Locate the cell with the specified text and output its (X, Y) center coordinate. 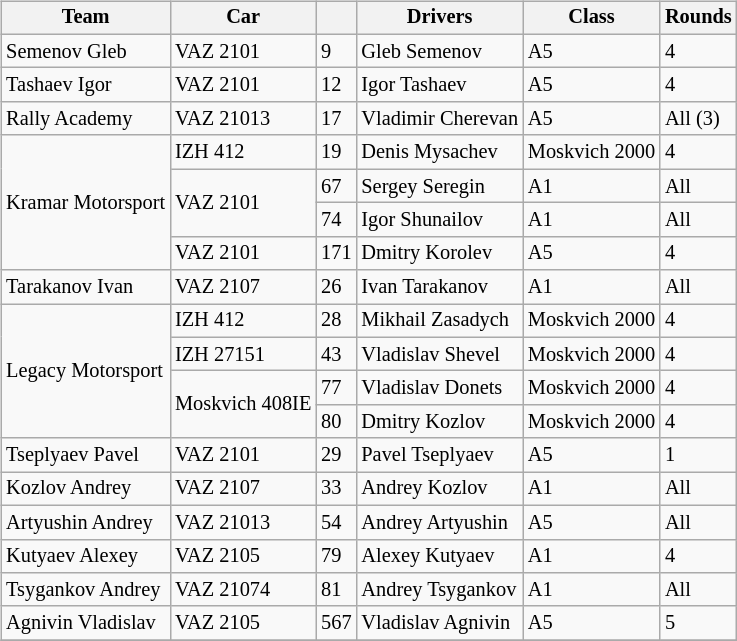
80 (336, 422)
Andrey Artyushin (439, 522)
Semenov Gleb (86, 51)
12 (336, 85)
Dmitry Kozlov (439, 422)
81 (336, 590)
Igor Shunailov (439, 220)
28 (336, 321)
Tarakanov Ivan (86, 287)
29 (336, 455)
Denis Mysachev (439, 152)
Sergey Seregin (439, 186)
Dmitry Korolev (439, 253)
Pavel Tseplyaev (439, 455)
Igor Tashaev (439, 85)
171 (336, 253)
Kramar Motorsport (86, 202)
Vladislav Donets (439, 388)
Agnivin Vladislav (86, 623)
Gleb Semenov (439, 51)
Tsygankov Andrey (86, 590)
79 (336, 556)
Car (243, 18)
9 (336, 51)
Kozlov Andrey (86, 489)
Rally Academy (86, 119)
Moskvich 408IE (243, 404)
Team (86, 18)
Mikhail Zasadych (439, 321)
33 (336, 489)
567 (336, 623)
Vladislav Agnivin (439, 623)
Alexey Kutyaev (439, 556)
Ivan Tarakanov (439, 287)
5 (698, 623)
Kutyaev Alexey (86, 556)
77 (336, 388)
Class (592, 18)
54 (336, 522)
IZH 27151 (243, 354)
1 (698, 455)
74 (336, 220)
All (3) (698, 119)
19 (336, 152)
Andrey Tsygankov (439, 590)
Andrey Kozlov (439, 489)
Rounds (698, 18)
Legacy Motorsport (86, 372)
Tashaev Igor (86, 85)
17 (336, 119)
43 (336, 354)
26 (336, 287)
Drivers (439, 18)
Tseplyaev Pavel (86, 455)
VAZ 21074 (243, 590)
67 (336, 186)
Vladimir Cherevan (439, 119)
Vladislav Shevel (439, 354)
Artyushin Andrey (86, 522)
